Determine the [X, Y] coordinate at the center of the cell enclosing the given text.  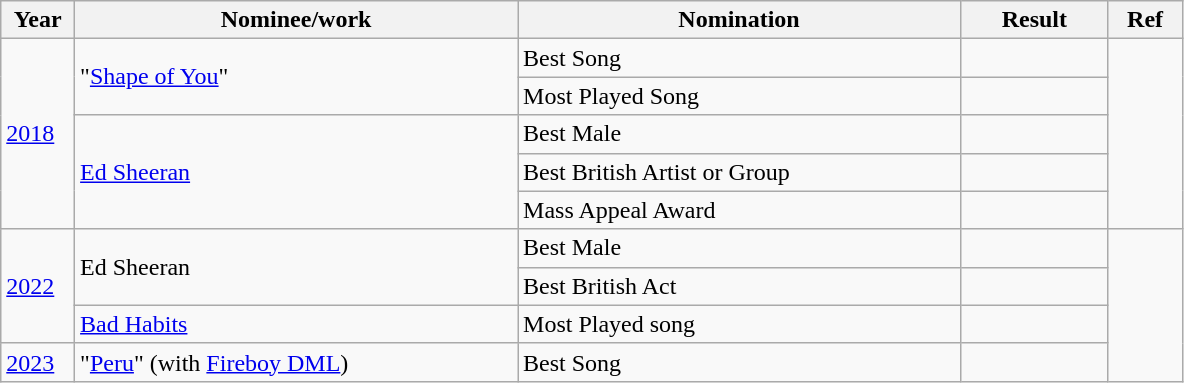
Year [38, 20]
Nominee/work [296, 20]
Ref [1145, 20]
Most Played song [740, 324]
Nomination [740, 20]
2022 [38, 286]
Best British Act [740, 286]
Bad Habits [296, 324]
"Peru" (with Fireboy DML) [296, 362]
Result [1035, 20]
2018 [38, 134]
Best British Artist or Group [740, 172]
"Shape of You" [296, 77]
Most Played Song [740, 96]
Mass Appeal Award [740, 210]
2023 [38, 362]
